Search for the cell housing the specified text and yield its [x, y] center coordinate. 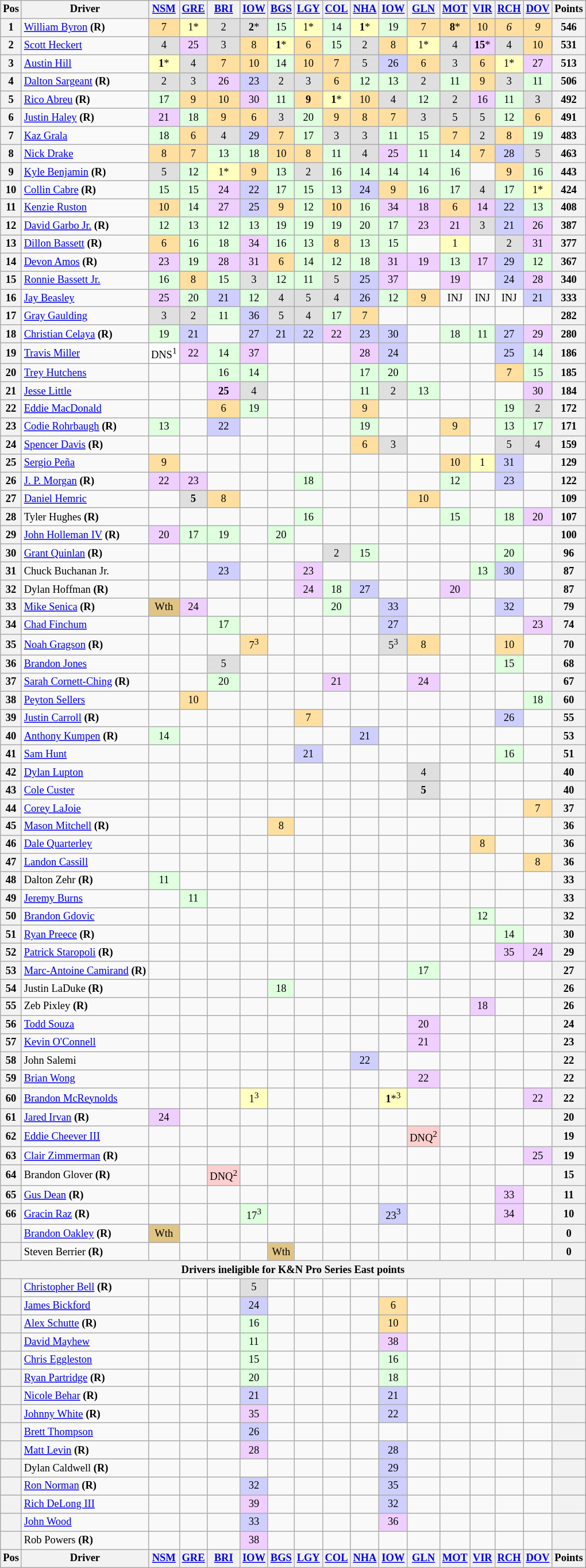
Brandon Jones [85, 664]
Trey Hutchens [85, 373]
67 [569, 682]
Landon Cassill [85, 862]
491 [569, 117]
100 [569, 535]
Chad Finchum [85, 626]
57 [11, 1043]
Brian Wong [85, 1079]
42 [11, 772]
Noah Gragson (R) [85, 645]
8* [455, 28]
Brandon Glover (R) [85, 1176]
Christian Celaya (R) [85, 335]
171 [569, 427]
John Wood [85, 1523]
443 [569, 171]
367 [569, 262]
Nicole Behar (R) [85, 1396]
46 [11, 844]
65 [11, 1195]
Christopher Bell (R) [85, 1288]
Mason Mitchell (R) [85, 827]
56 [11, 1025]
David Garbo Jr. (R) [85, 225]
Collin Cabre (R) [85, 190]
Cole Custer [85, 790]
Sam Hunt [85, 754]
Dylan Lupton [85, 772]
Tyler Hughes (R) [85, 517]
44 [11, 808]
Jay Beasley [85, 298]
Zeb Pixley (R) [85, 1006]
74 [569, 626]
John Holleman IV (R) [85, 535]
Scott Heckert [85, 46]
Rico Abreu (R) [85, 100]
Clair Zimmerman (R) [85, 1156]
Mike Senica (R) [85, 607]
233 [393, 1214]
513 [569, 63]
492 [569, 100]
Eddie Cheever III [85, 1137]
Rob Powers (R) [85, 1540]
172 [569, 409]
Dalton Sargeant (R) [85, 82]
59 [11, 1079]
Jeremy Burns [85, 898]
Brandon McReynolds [85, 1098]
506 [569, 82]
340 [569, 279]
186 [569, 354]
Ronnie Bassett Jr. [85, 279]
David Mayhew [85, 1342]
463 [569, 154]
Dylan Caldwell (R) [85, 1469]
Drivers ineligible for K&N Pro Series East points [293, 1270]
Justin Carroll (R) [85, 718]
43 [11, 790]
Chris Eggleston [85, 1360]
Alex Schutte (R) [85, 1324]
173 [254, 1214]
52 [11, 952]
73 [254, 645]
62 [11, 1137]
Gracin Raz (R) [85, 1214]
280 [569, 335]
Nick Drake [85, 154]
Justin Haley (R) [85, 117]
159 [569, 445]
Peyton Sellers [85, 700]
129 [569, 463]
58 [11, 1060]
Brandon Oakley (R) [85, 1234]
424 [569, 190]
Rich DeLong III [85, 1504]
DNS1 [164, 354]
Daniel Hemric [85, 499]
64 [11, 1176]
Eddie MacDonald [85, 409]
531 [569, 46]
282 [569, 316]
Kevin O'Connell [85, 1043]
James Bickford [85, 1305]
47 [11, 862]
54 [11, 989]
Sarah Cornett-Ching (R) [85, 682]
184 [569, 391]
50 [11, 917]
Todd Souza [85, 1025]
333 [569, 298]
Grant Quinlan (R) [85, 553]
107 [569, 517]
Devon Amos (R) [85, 262]
Brandon Gdovic [85, 917]
Dale Quarterley [85, 844]
Kaz Grala [85, 136]
Dylan Hoffman (R) [85, 589]
2* [254, 28]
49 [11, 898]
63 [11, 1156]
Kenzie Ruston [85, 208]
William Byron (R) [85, 28]
408 [569, 208]
Travis Miller [85, 354]
Jared Irvan (R) [85, 1118]
387 [569, 225]
546 [569, 28]
68 [569, 664]
Codie Rohrbaugh (R) [85, 427]
122 [569, 481]
John Salemi [85, 1060]
Justin LaDuke (R) [85, 989]
96 [569, 553]
79 [569, 607]
1*3 [393, 1098]
15* [483, 46]
Anthony Kumpen (R) [85, 736]
Ryan Partridge (R) [85, 1378]
Kyle Benjamin (R) [85, 171]
Marc-Antoine Camirand (R) [85, 971]
Ron Norman (R) [85, 1486]
377 [569, 244]
61 [11, 1118]
Steven Berrier (R) [85, 1251]
Brett Thompson [85, 1432]
66 [11, 1214]
Gus Dean (R) [85, 1195]
Sergio Peña [85, 463]
70 [569, 645]
Patrick Staropoli (R) [85, 952]
109 [569, 499]
J. P. Morgan (R) [85, 481]
Johnny White (R) [85, 1414]
Corey LaJoie [85, 808]
Dalton Zehr (R) [85, 881]
Ryan Preece (R) [85, 935]
41 [11, 754]
Chuck Buchanan Jr. [85, 572]
Dillon Bassett (R) [85, 244]
48 [11, 881]
Matt Levin (R) [85, 1450]
483 [569, 136]
45 [11, 827]
185 [569, 373]
Gray Gaulding [85, 316]
Spencer Davis (R) [85, 445]
Austin Hill [85, 63]
Jesse Little [85, 391]
